Locate the cell with the specified text and output its (x, y) center coordinate. 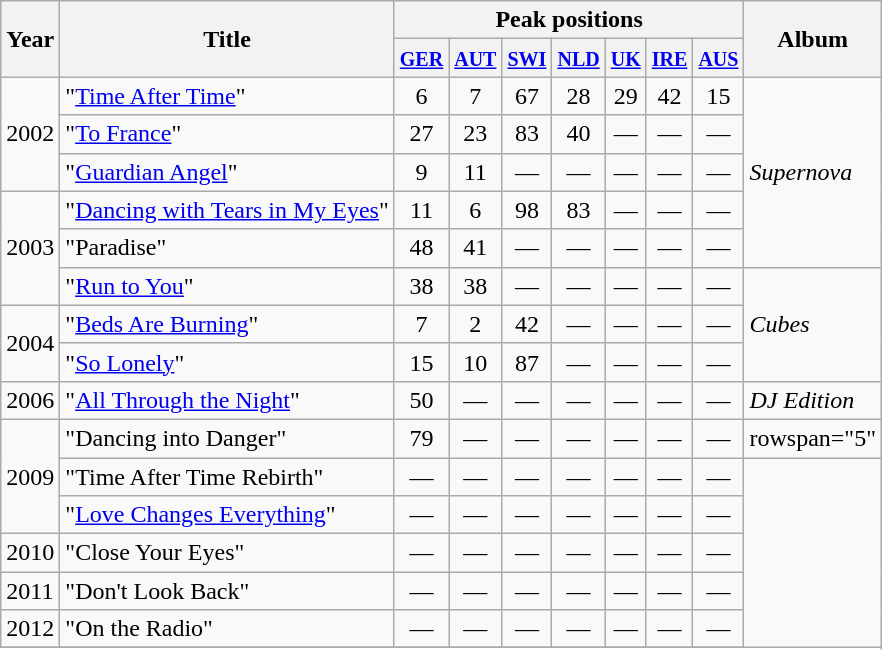
10 (476, 362)
"Run to You" (227, 286)
28 (578, 96)
UK (626, 58)
"Time After Time Rebirth" (227, 477)
27 (421, 134)
9 (421, 172)
2012 (30, 629)
2006 (30, 400)
2003 (30, 248)
NLD (578, 58)
2004 (30, 343)
Supernova (813, 172)
"So Lonely" (227, 362)
29 (626, 96)
79 (421, 438)
Cubes (813, 324)
"Close Your Eyes" (227, 553)
"Guardian Angel" (227, 172)
2 (476, 324)
SWI (527, 58)
"On the Radio" (227, 629)
2009 (30, 476)
AUS (718, 58)
2002 (30, 134)
41 (476, 248)
"Don't Look Back" (227, 591)
48 (421, 248)
2011 (30, 591)
"Beds Are Burning" (227, 324)
50 (421, 400)
67 (527, 96)
"Dancing into Danger" (227, 438)
40 (578, 134)
GER (421, 58)
Year (30, 39)
"Time After Time" (227, 96)
23 (476, 134)
DJ Edition (813, 400)
"All Through the Night" (227, 400)
IRE (670, 58)
"Love Changes Everything" (227, 515)
2010 (30, 553)
"To France" (227, 134)
"Paradise" (227, 248)
AUT (476, 58)
Album (813, 39)
87 (527, 362)
98 (527, 210)
"Dancing with Tears in My Eyes" (227, 210)
Title (227, 39)
rowspan="5" (813, 438)
Peak positions (569, 20)
